Output the (x, y) coordinate of the center of the cell containing the given text.  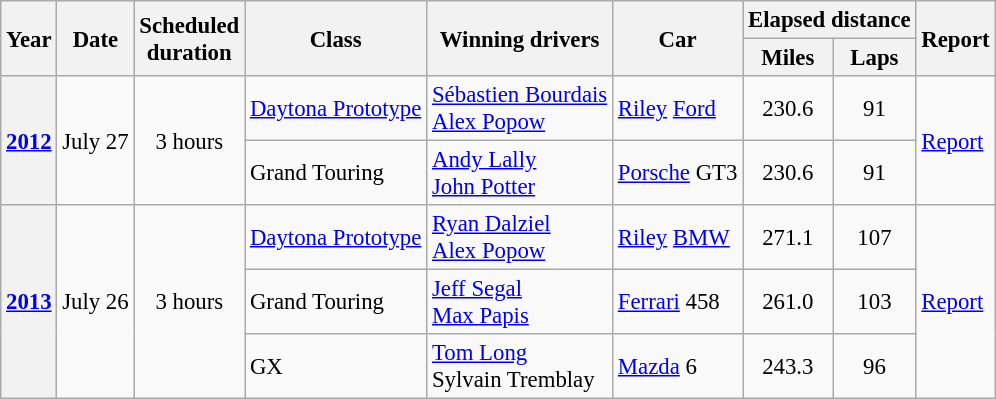
Miles (788, 58)
Class (336, 38)
Laps (874, 58)
Car (678, 38)
Ferrari 458 (678, 302)
Year (29, 38)
Andy Lally John Potter (520, 174)
July 26 (96, 302)
Riley BMW (678, 238)
Tom Long Sylvain Tremblay (520, 366)
Date (96, 38)
261.0 (788, 302)
Elapsed distance (830, 20)
107 (874, 238)
103 (874, 302)
Ryan Dalziel Alex Popow (520, 238)
Riley Ford (678, 108)
Mazda 6 (678, 366)
2012 (29, 140)
Scheduledduration (190, 38)
Porsche GT3 (678, 174)
July 27 (96, 140)
271.1 (788, 238)
Jeff Segal Max Papis (520, 302)
Sébastien Bourdais Alex Popow (520, 108)
GX (336, 366)
96 (874, 366)
243.3 (788, 366)
Winning drivers (520, 38)
2013 (29, 302)
